Capture the cell that displays the provided text and extract its [X, Y] central coordinate. 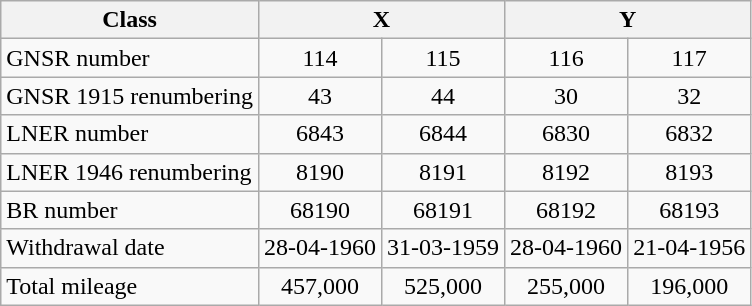
Y [628, 20]
6832 [690, 134]
6843 [320, 134]
457,000 [320, 286]
44 [444, 96]
114 [320, 58]
GNSR number [130, 58]
68192 [566, 210]
8190 [320, 172]
8192 [566, 172]
68191 [444, 210]
6844 [444, 134]
30 [566, 96]
117 [690, 58]
6830 [566, 134]
32 [690, 96]
Total mileage [130, 286]
68193 [690, 210]
196,000 [690, 286]
Withdrawal date [130, 248]
255,000 [566, 286]
LNER 1946 renumbering [130, 172]
LNER number [130, 134]
8191 [444, 172]
Class [130, 20]
31-03-1959 [444, 248]
GNSR 1915 renumbering [130, 96]
115 [444, 58]
X [381, 20]
68190 [320, 210]
21-04-1956 [690, 248]
116 [566, 58]
BR number [130, 210]
8193 [690, 172]
43 [320, 96]
525,000 [444, 286]
